Output the [x, y] coordinate of the center of the cell containing the given text.  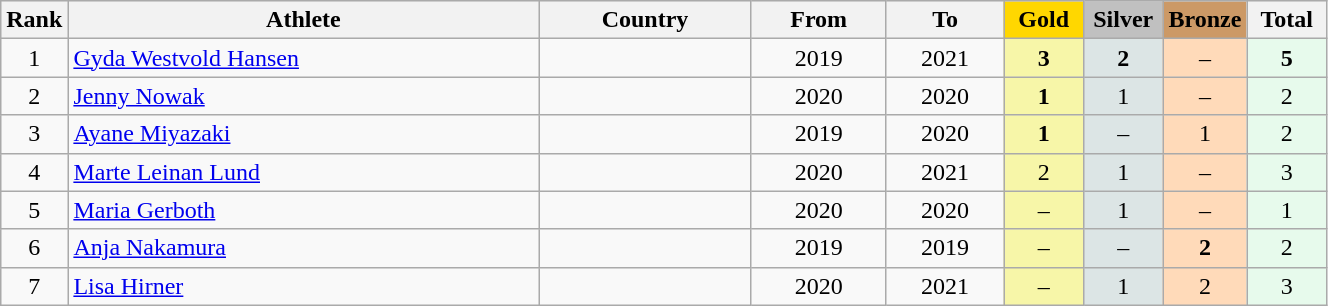
Gyda Westvold Hansen [304, 58]
Country [645, 20]
Ayane Miyazaki [304, 134]
Total [1287, 20]
7 [34, 286]
From [818, 20]
Jenny Nowak [304, 96]
Lisa Hirner [304, 286]
Gold [1044, 20]
To [945, 20]
Athlete [304, 20]
Anja Nakamura [304, 248]
4 [34, 172]
6 [34, 248]
Marte Leinan Lund [304, 172]
Maria Gerboth [304, 210]
Rank [34, 20]
Silver [1123, 20]
Bronze [1205, 20]
